For the text-containing cell, return its midpoint in (x, y) coordinate format. 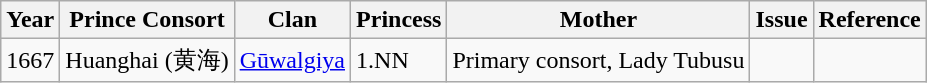
Year (30, 20)
Huanghai (黄海) (147, 60)
Princess (399, 20)
1667 (30, 60)
Gūwalgiya (292, 60)
Issue (782, 20)
Clan (292, 20)
Mother (598, 20)
Prince Consort (147, 20)
1.NN (399, 60)
Primary consort, Lady Tubusu (598, 60)
Reference (870, 20)
